Extract the (x, y) coordinate from the center of the cell holding the provided text.  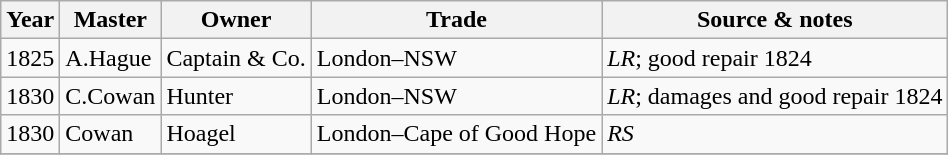
Cowan (110, 134)
London–Cape of Good Hope (456, 134)
1825 (30, 58)
RS (775, 134)
Master (110, 20)
Year (30, 20)
Owner (236, 20)
Trade (456, 20)
Captain & Co. (236, 58)
LR; damages and good repair 1824 (775, 96)
LR; good repair 1824 (775, 58)
C.Cowan (110, 96)
Source & notes (775, 20)
A.Hague (110, 58)
Hunter (236, 96)
Hoagel (236, 134)
